From the cell containing the given text, extract its center point as (X, Y) coordinate. 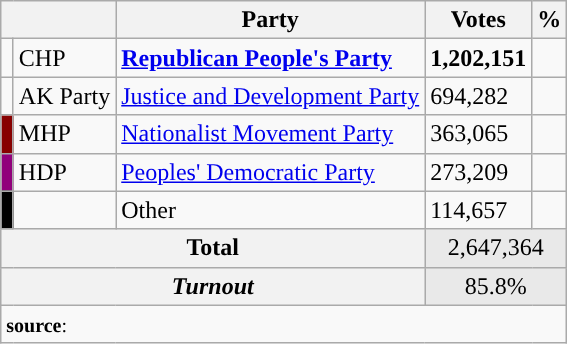
85.8% (496, 286)
% (550, 20)
Other (270, 210)
Votes (478, 20)
Total (213, 248)
Republican People's Party (270, 58)
2,647,364 (496, 248)
Nationalist Movement Party (270, 134)
CHP (64, 58)
363,065 (478, 134)
Party (270, 20)
114,657 (478, 210)
1,202,151 (478, 58)
Turnout (213, 286)
AK Party (64, 96)
Peoples' Democratic Party (270, 172)
source: (284, 324)
Justice and Development Party (270, 96)
694,282 (478, 96)
273,209 (478, 172)
HDP (64, 172)
MHP (64, 134)
